Locate the cell with the specified text and output its (X, Y) center coordinate. 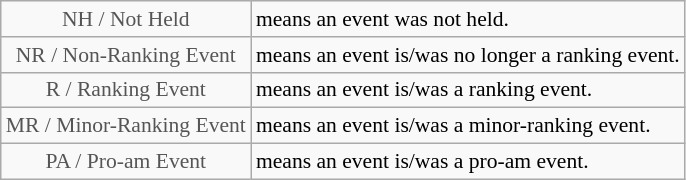
means an event is/was a ranking event. (468, 90)
means an event is/was a pro-am event. (468, 162)
MR / Minor-Ranking Event (126, 126)
means an event was not held. (468, 19)
means an event is/was a minor-ranking event. (468, 126)
NR / Non-Ranking Event (126, 55)
PA / Pro-am Event (126, 162)
R / Ranking Event (126, 90)
NH / Not Held (126, 19)
means an event is/was no longer a ranking event. (468, 55)
